Determine the (X, Y) coordinate at the center of the cell enclosing the given text.  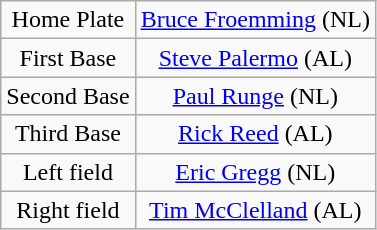
Right field (68, 210)
Tim McClelland (AL) (255, 210)
Left field (68, 172)
Second Base (68, 96)
Third Base (68, 134)
Home Plate (68, 20)
Eric Gregg (NL) (255, 172)
Rick Reed (AL) (255, 134)
First Base (68, 58)
Steve Palermo (AL) (255, 58)
Paul Runge (NL) (255, 96)
Bruce Froemming (NL) (255, 20)
